From the cell containing the given text, extract its center point as (X, Y) coordinate. 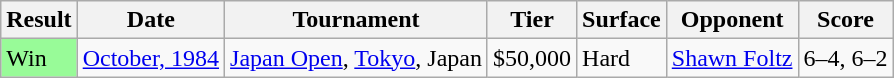
Score (846, 20)
Result (39, 20)
Tier (532, 20)
Japan Open, Tokyo, Japan (356, 58)
Date (150, 20)
$50,000 (532, 58)
Surface (622, 20)
Opponent (732, 20)
Shawn Foltz (732, 58)
October, 1984 (150, 58)
6–4, 6–2 (846, 58)
Tournament (356, 20)
Win (39, 58)
Hard (622, 58)
